Capture the cell that displays the provided text and extract its [x, y] central coordinate. 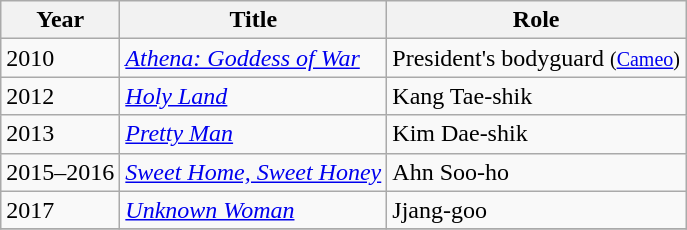
Pretty Man [254, 134]
2013 [60, 134]
Role [536, 20]
2017 [60, 210]
2010 [60, 58]
Sweet Home, Sweet Honey [254, 172]
Title [254, 20]
Jjang-goo [536, 210]
Athena: Goddess of War [254, 58]
Holy Land [254, 96]
Unknown Woman [254, 210]
2015–2016 [60, 172]
Year [60, 20]
Kang Tae-shik [536, 96]
2012 [60, 96]
Kim Dae-shik [536, 134]
Ahn Soo-ho [536, 172]
President's bodyguard (Cameo) [536, 58]
